Provide the [X, Y] coordinate of the cell's center where the given text is located.  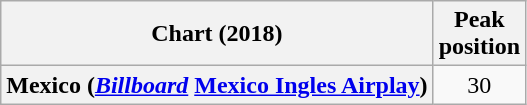
Peakposition [479, 34]
Chart (2018) [217, 34]
30 [479, 85]
Mexico (Billboard Mexico Ingles Airplay) [217, 85]
